Detect which cell encompasses the target text, then output its (x, y) center coordinate. 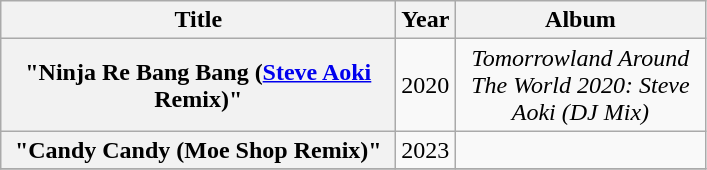
Tomorrowland Around The World 2020: Steve Aoki (DJ Mix) (580, 85)
"Ninja Re Bang Bang (Steve Aoki Remix)" (198, 85)
2023 (426, 150)
Album (580, 20)
2020 (426, 85)
Title (198, 20)
"Candy Candy (Moe Shop Remix)" (198, 150)
Year (426, 20)
